Capture the cell that displays the provided text and extract its [X, Y] central coordinate. 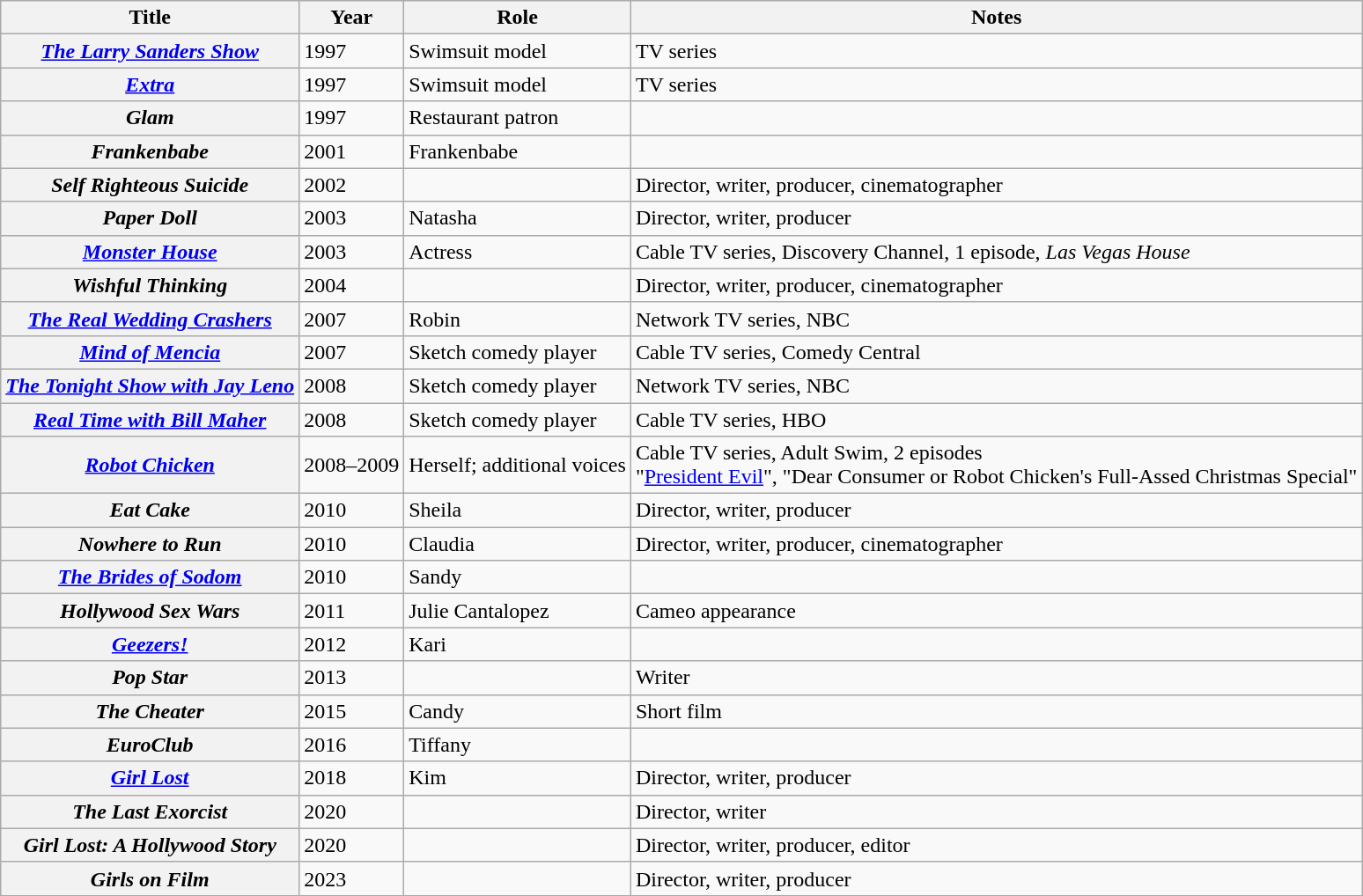
Eat Cake [150, 510]
2015 [352, 711]
Pop Star [150, 678]
Girls on Film [150, 878]
Hollywood Sex Wars [150, 611]
Cable TV series, Comedy Central [997, 352]
2013 [352, 678]
Extra [150, 84]
Actress [518, 252]
Kim [518, 778]
Robot Chicken [150, 465]
2016 [352, 745]
Claudia [518, 544]
Monster House [150, 252]
2023 [352, 878]
Girl Lost [150, 778]
Year [352, 18]
The Last Exorcist [150, 812]
Nowhere to Run [150, 544]
Natasha [518, 218]
2012 [352, 644]
The Brides of Sodom [150, 577]
Real Time with Bill Maher [150, 420]
EuroClub [150, 745]
Restaurant patron [518, 118]
Mind of Mencia [150, 352]
2004 [352, 285]
Sheila [518, 510]
Tiffany [518, 745]
Self Righteous Suicide [150, 185]
Title [150, 18]
Sandy [518, 577]
The Cheater [150, 711]
2001 [352, 151]
Paper Doll [150, 218]
Director, writer, producer, editor [997, 845]
Herself; additional voices [518, 465]
Cable TV series, HBO [997, 420]
Cable TV series, Adult Swim, 2 episodes"President Evil", "Dear Consumer or Robot Chicken's Full-Assed Christmas Special" [997, 465]
Cable TV series, Discovery Channel, 1 episode, Las Vegas House [997, 252]
Glam [150, 118]
Writer [997, 678]
Kari [518, 644]
Wishful Thinking [150, 285]
Short film [997, 711]
Candy [518, 711]
The Tonight Show with Jay Leno [150, 386]
Notes [997, 18]
Julie Cantalopez [518, 611]
Robin [518, 319]
Director, writer [997, 812]
2002 [352, 185]
Cameo appearance [997, 611]
The Larry Sanders Show [150, 51]
2018 [352, 778]
Girl Lost: A Hollywood Story [150, 845]
The Real Wedding Crashers [150, 319]
2011 [352, 611]
Role [518, 18]
Geezers! [150, 644]
2008–2009 [352, 465]
